For the text-containing cell, return its midpoint in (x, y) coordinate format. 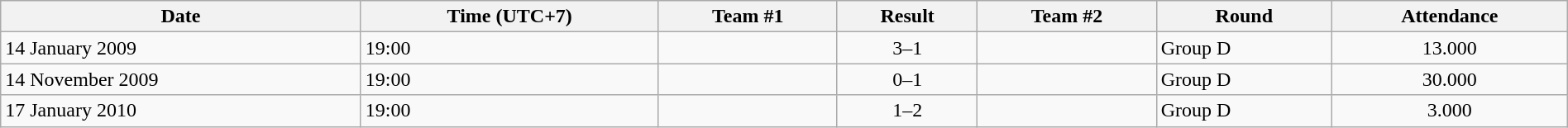
3.000 (1449, 111)
Round (1244, 17)
0–1 (906, 79)
1–2 (906, 111)
17 January 2010 (180, 111)
3–1 (906, 48)
30.000 (1449, 79)
Date (180, 17)
13.000 (1449, 48)
Attendance (1449, 17)
Team #2 (1067, 17)
Result (906, 17)
Team #1 (748, 17)
14 January 2009 (180, 48)
14 November 2009 (180, 79)
Time (UTC+7) (509, 17)
